Return [x, y] of the center of cell containing provided text 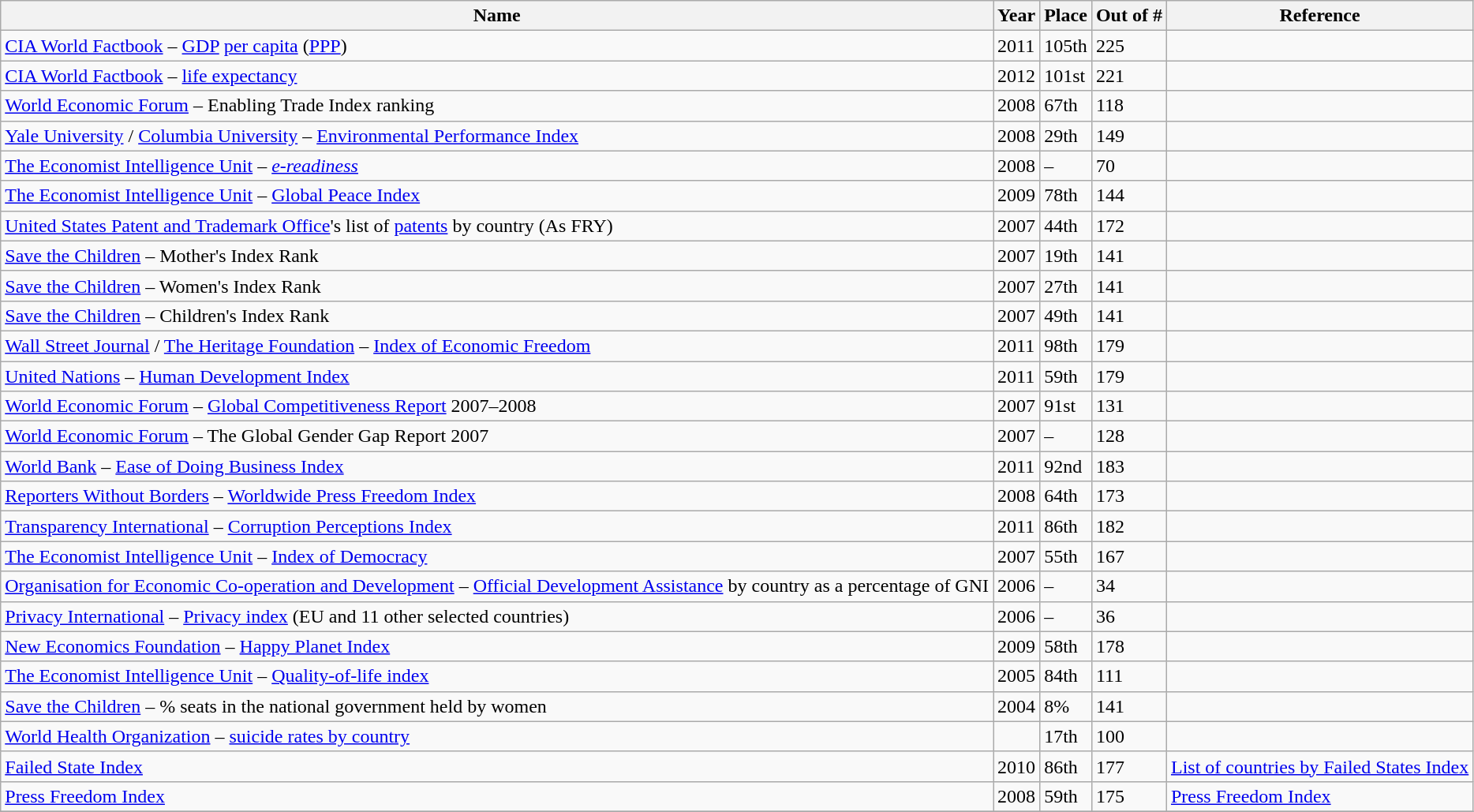
Reference [1319, 16]
70 [1128, 166]
44th [1066, 226]
The Economist Intelligence Unit – Quality-of-life index [497, 676]
183 [1128, 466]
CIA World Factbook – life expectancy [497, 76]
67th [1066, 106]
84th [1066, 676]
27th [1066, 286]
182 [1128, 526]
Out of # [1128, 16]
World Economic Forum – Global Competitiveness Report 2007–2008 [497, 406]
Privacy International – Privacy index (EU and 11 other selected countries) [497, 616]
Yale University / Columbia University – Environmental Performance Index [497, 136]
The Economist Intelligence Unit – e-readiness [497, 166]
Save the Children – % seats in the national government held by women [497, 706]
2004 [1016, 706]
Name [497, 16]
149 [1128, 136]
Wall Street Journal / The Heritage Foundation – Index of Economic Freedom [497, 346]
World Economic Forum – Enabling Trade Index ranking [497, 106]
Save the Children – Children's Index Rank [497, 316]
Save the Children – Mother's Index Rank [497, 256]
178 [1128, 646]
19th [1066, 256]
Reporters Without Borders – Worldwide Press Freedom Index [497, 496]
Failed State Index [497, 766]
91st [1066, 406]
92nd [1066, 466]
144 [1128, 196]
17th [1066, 736]
221 [1128, 76]
Organisation for Economic Co-operation and Development – Official Development Assistance by country as a percentage of GNI [497, 586]
173 [1128, 496]
United States Patent and Trademark Office's list of patents by country (As FRY) [497, 226]
Save the Children – Women's Index Rank [497, 286]
36 [1128, 616]
78th [1066, 196]
The Economist Intelligence Unit – Index of Democracy [497, 556]
49th [1066, 316]
105th [1066, 46]
131 [1128, 406]
55th [1066, 556]
98th [1066, 346]
172 [1128, 226]
34 [1128, 586]
118 [1128, 106]
58th [1066, 646]
2010 [1016, 766]
Year [1016, 16]
Place [1066, 16]
175 [1128, 796]
64th [1066, 496]
Transparency International – Corruption Perceptions Index [497, 526]
List of countries by Failed States Index [1319, 766]
2005 [1016, 676]
128 [1128, 436]
29th [1066, 136]
8% [1066, 706]
2012 [1016, 76]
CIA World Factbook – GDP per capita (PPP) [497, 46]
World Economic Forum – The Global Gender Gap Report 2007 [497, 436]
177 [1128, 766]
World Health Organization – suicide rates by country [497, 736]
111 [1128, 676]
100 [1128, 736]
167 [1128, 556]
United Nations – Human Development Index [497, 376]
101st [1066, 76]
New Economics Foundation – Happy Planet Index [497, 646]
World Bank – Ease of Doing Business Index [497, 466]
225 [1128, 46]
The Economist Intelligence Unit – Global Peace Index [497, 196]
